Return (x, y) of the center of cell containing provided text 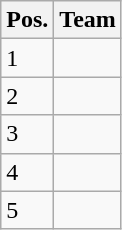
5 (28, 210)
4 (28, 172)
1 (28, 58)
3 (28, 134)
2 (28, 96)
Team (88, 20)
Pos. (28, 20)
